Determine the (X, Y) coordinate at the center of the cell enclosing the given text.  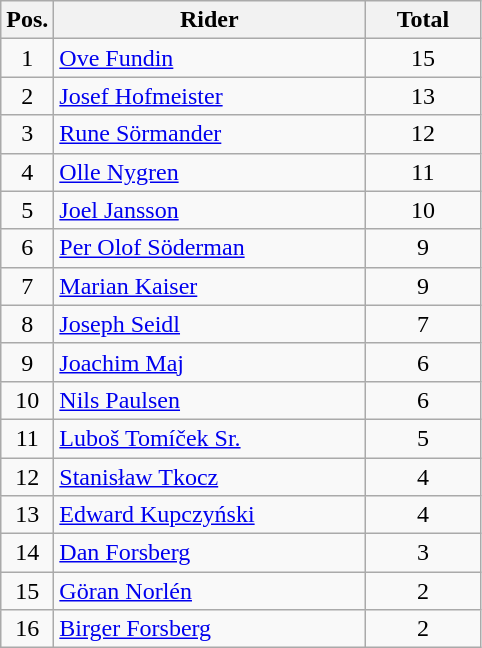
Marian Kaiser (210, 286)
Edward Kupczyński (210, 515)
Rune Sörmander (210, 134)
Pos. (28, 20)
Total (423, 20)
Joachim Maj (210, 362)
14 (28, 553)
Joel Jansson (210, 210)
Birger Forsberg (210, 629)
Olle Nygren (210, 172)
8 (28, 324)
Joseph Seidl (210, 324)
Luboš Tomíček Sr. (210, 438)
Ove Fundin (210, 58)
Josef Hofmeister (210, 96)
16 (28, 629)
Nils Paulsen (210, 400)
Göran Norlén (210, 591)
Rider (210, 20)
Dan Forsberg (210, 553)
Stanisław Tkocz (210, 477)
1 (28, 58)
Per Olof Söderman (210, 248)
